Pinpoint the cell where the given text exists, returning its [x, y] midpoint coordinate. 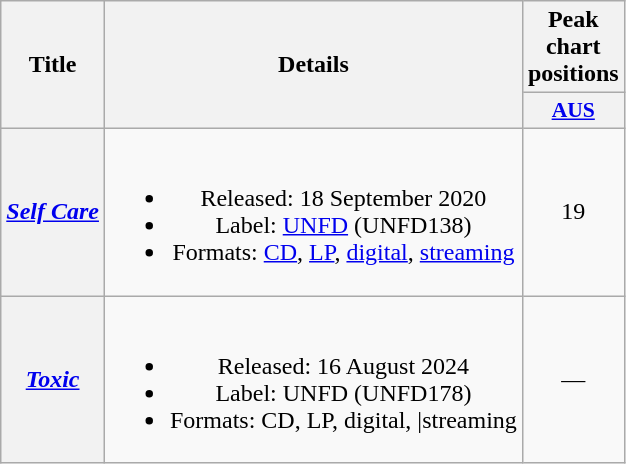
Released: 16 August 2024Label: UNFD (UNFD178)Formats: CD, LP, digital, |streaming [313, 380]
— [573, 380]
Self Care [53, 212]
Released: 18 September 2020Label: UNFD (UNFD138)Formats: CD, LP, digital, streaming [313, 212]
Toxic [53, 380]
19 [573, 212]
Details [313, 65]
Peak chart positions [573, 47]
Title [53, 65]
AUS [573, 111]
